Provide the [x, y] coordinate of the cell's center where the given text is located.  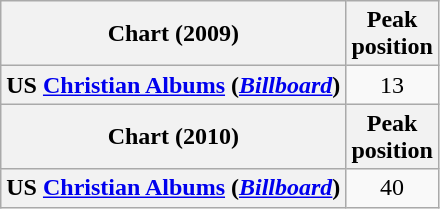
40 [392, 188]
13 [392, 85]
Chart (2009) [174, 34]
Chart (2010) [174, 136]
